Locate the cell with the specified text and output its [X, Y] center coordinate. 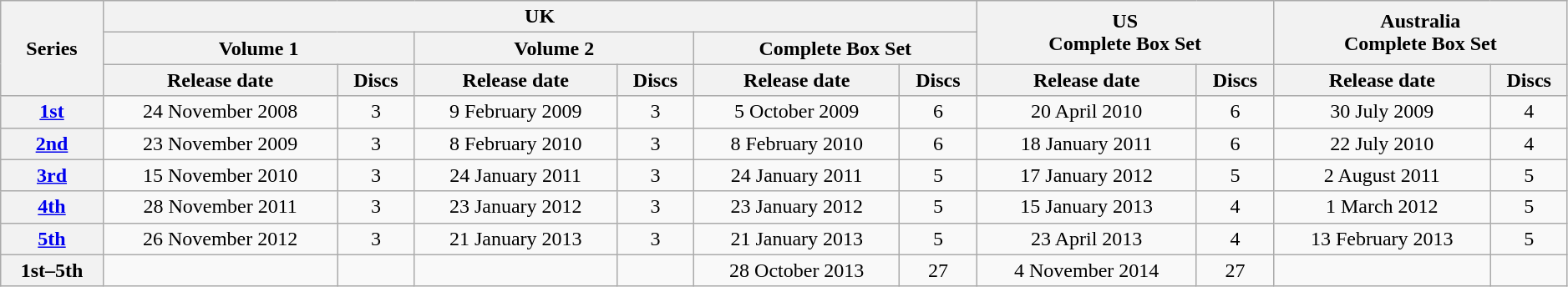
Series [52, 48]
24 November 2008 [221, 112]
1st–5th [52, 270]
Volume 2 [555, 48]
9 February 2009 [516, 112]
28 November 2011 [221, 207]
15 January 2013 [1086, 207]
5 October 2009 [797, 112]
4th [52, 207]
AustraliaComplete Box Set [1420, 33]
22 July 2010 [1382, 143]
20 April 2010 [1086, 112]
1st [52, 112]
4 November 2014 [1086, 270]
30 July 2009 [1382, 112]
UK [540, 17]
15 November 2010 [221, 175]
23 November 2009 [221, 143]
Volume 1 [259, 48]
23 April 2013 [1086, 239]
26 November 2012 [221, 239]
28 October 2013 [797, 270]
13 February 2013 [1382, 239]
5th [52, 239]
1 March 2012 [1382, 207]
Complete Box Set [835, 48]
3rd [52, 175]
2 August 2011 [1382, 175]
17 January 2012 [1086, 175]
18 January 2011 [1086, 143]
USComplete Box Set [1125, 33]
2nd [52, 143]
